Find where the given text appears and provide that cell's center as (X, Y) coordinate. 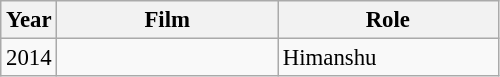
Film (168, 20)
Himanshu (388, 58)
Role (388, 20)
Year (29, 20)
2014 (29, 58)
